Identify which cell holds the provided text, then report its [x, y] central coordinate. 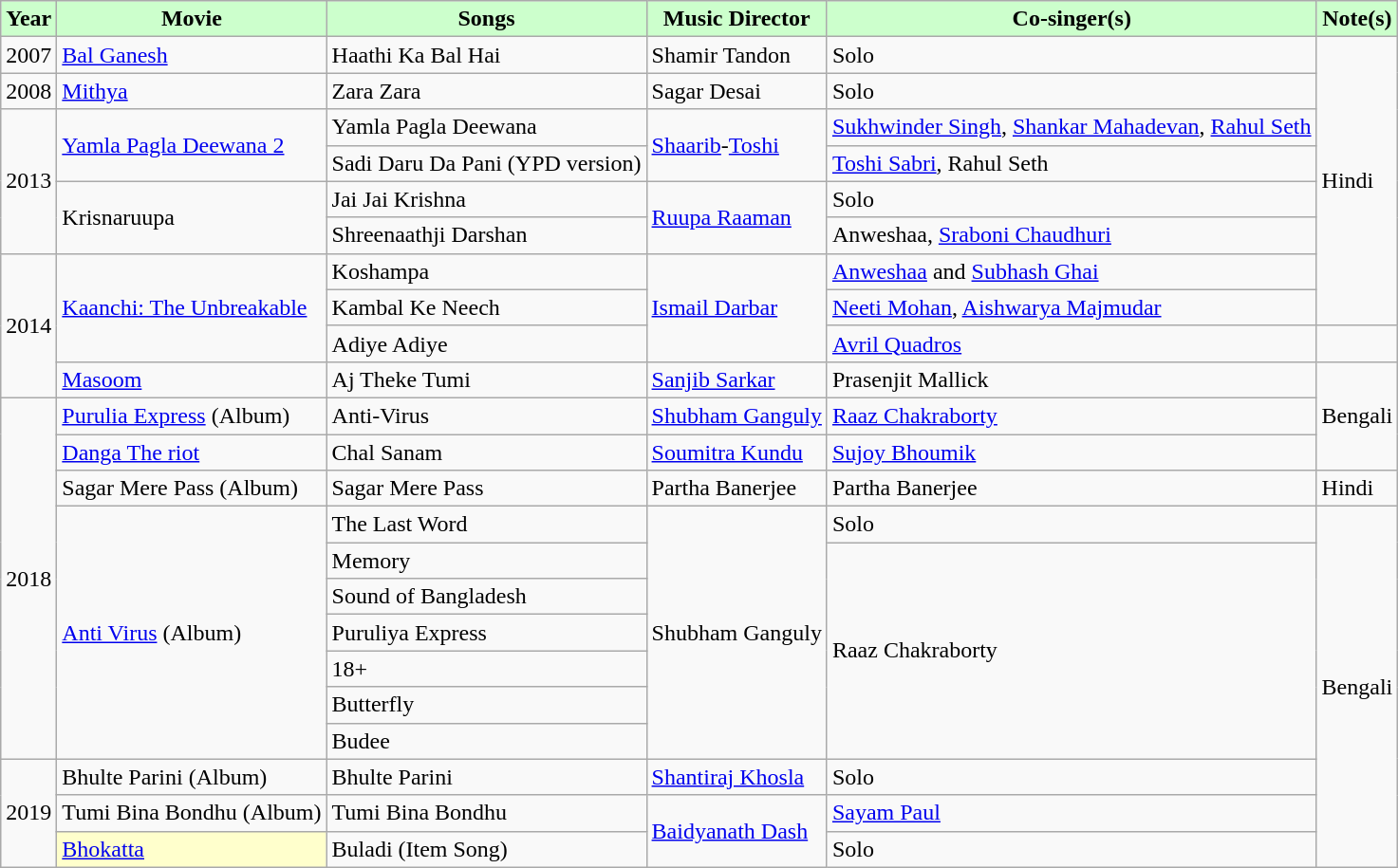
2008 [28, 91]
Shreenaathji Darshan [486, 235]
Tumi Bina Bondhu [486, 813]
Shamir Tandon [736, 55]
Bhokatta [192, 849]
Avril Quadros [1072, 343]
Anti-Virus [486, 416]
Adiye Adiye [486, 343]
Kambal Ke Neech [486, 307]
Neeti Mohan, Aishwarya Majmudar [1072, 307]
Sujoy Bhoumik [1072, 452]
Sanjib Sarkar [736, 379]
Sagar Mere Pass [486, 489]
Note(s) [1357, 19]
Yamla Pagla Deewana 2 [192, 145]
18+ [486, 669]
Baidyanath Dash [736, 831]
Co-singer(s) [1072, 19]
Sagar Desai [736, 91]
Aj Theke Tumi [486, 379]
Soumitra Kundu [736, 452]
Koshampa [486, 271]
Ismail Darbar [736, 307]
2007 [28, 55]
Purulia Express (Album) [192, 416]
Sadi Daru Da Pani (YPD version) [486, 163]
Movie [192, 19]
Krisnaruupa [192, 217]
Anweshaa and Subhash Ghai [1072, 271]
Sukhwinder Singh, Shankar Mahadevan, Rahul Seth [1072, 127]
Shantiraj Khosla [736, 777]
Puruliya Express [486, 633]
2018 [28, 579]
Danga The riot [192, 452]
Songs [486, 19]
2013 [28, 181]
Tumi Bina Bondhu (Album) [192, 813]
Budee [486, 741]
Anweshaa, Sraboni Chaudhuri [1072, 235]
2019 [28, 813]
Jai Jai Krishna [486, 199]
Sound of Bangladesh [486, 597]
Mithya [192, 91]
Ruupa Raaman [736, 217]
Sagar Mere Pass (Album) [192, 489]
Masoom [192, 379]
Memory [486, 561]
The Last Word [486, 525]
Year [28, 19]
Bhulte Parini (Album) [192, 777]
2014 [28, 325]
Bal Ganesh [192, 55]
Butterfly [486, 705]
Kaanchi: The Unbreakable [192, 307]
Anti Virus (Album) [192, 633]
Music Director [736, 19]
Chal Sanam [486, 452]
Sayam Paul [1072, 813]
Zara Zara [486, 91]
Prasenjit Mallick [1072, 379]
Buladi (Item Song) [486, 849]
Yamla Pagla Deewana [486, 127]
Shaarib-Toshi [736, 145]
Toshi Sabri, Rahul Seth [1072, 163]
Haathi Ka Bal Hai [486, 55]
Bhulte Parini [486, 777]
